Extract the [x, y] coordinate from the center of the cell holding the provided text.  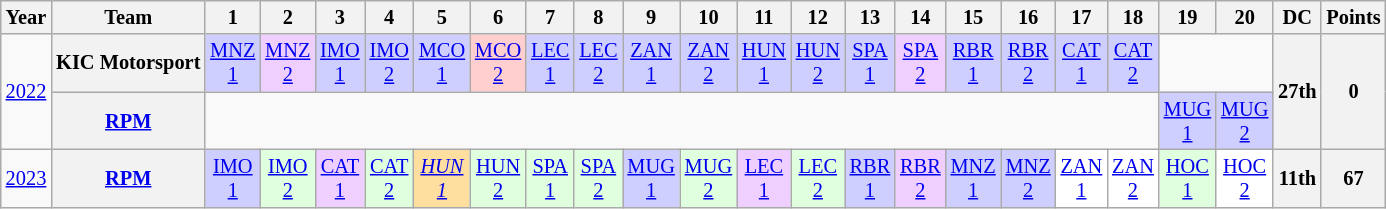
19 [1188, 17]
0 [1353, 92]
5 [442, 17]
MCO2 [498, 63]
Year [26, 17]
12 [818, 17]
2023 [26, 178]
3 [340, 17]
11th [1297, 178]
Points [1353, 17]
20 [1244, 17]
27th [1297, 92]
DC [1297, 17]
9 [650, 17]
2022 [26, 92]
Team [128, 17]
18 [1133, 17]
MCO1 [442, 63]
17 [1082, 17]
1 [232, 17]
11 [764, 17]
KIC Motorsport [128, 63]
10 [708, 17]
8 [598, 17]
6 [498, 17]
2 [288, 17]
15 [974, 17]
13 [870, 17]
7 [550, 17]
67 [1353, 178]
HOC2 [1244, 178]
HOC1 [1188, 178]
14 [920, 17]
16 [1028, 17]
4 [390, 17]
